Output the (x, y) coordinate of the center of the cell containing the given text.  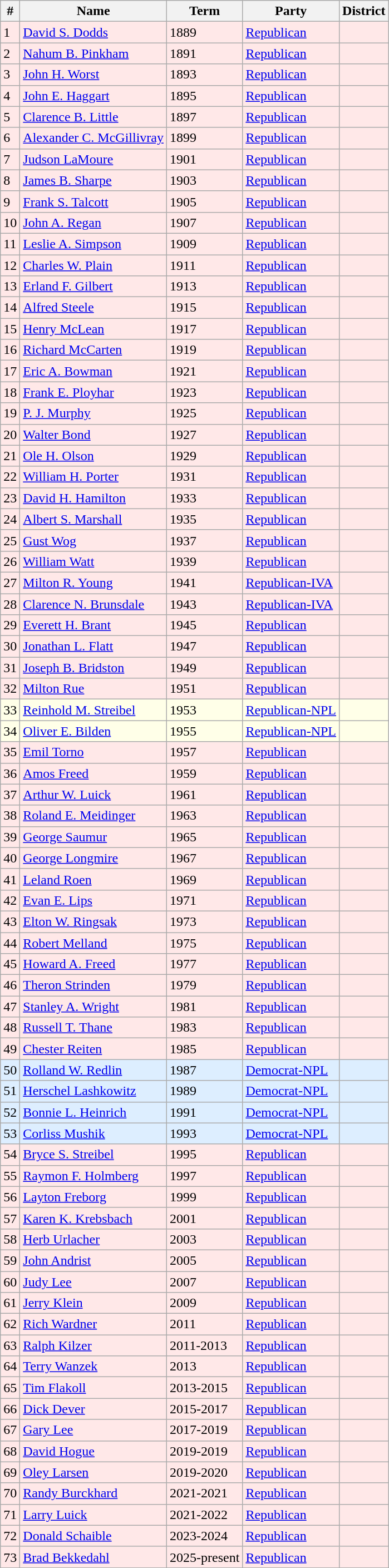
P. J. Murphy (93, 413)
William Watt (93, 561)
Terry Wanzek (93, 1367)
David Hogue (93, 1451)
44 (10, 943)
2005 (204, 1260)
7 (10, 159)
Henry McLean (93, 329)
18 (10, 392)
1971 (204, 900)
2021-2021 (204, 1493)
1927 (204, 435)
1965 (204, 837)
70 (10, 1493)
1915 (204, 308)
Gust Wog (93, 540)
2001 (204, 1218)
57 (10, 1218)
Nahum B. Pinkham (93, 53)
Raymon F. Holmberg (93, 1176)
1963 (204, 816)
Eric A. Bowman (93, 371)
36 (10, 773)
1973 (204, 921)
8 (10, 180)
David H. Hamilton (93, 498)
2025-present (204, 1557)
73 (10, 1557)
34 (10, 731)
Bonnie L. Heinrich (93, 1112)
1969 (204, 879)
Party (291, 11)
2021-2022 (204, 1515)
19 (10, 413)
2019-2020 (204, 1472)
43 (10, 921)
Arthur W. Luick (93, 795)
1891 (204, 53)
59 (10, 1260)
1991 (204, 1112)
William H. Porter (93, 477)
1917 (204, 329)
23 (10, 498)
11 (10, 244)
1899 (204, 138)
42 (10, 900)
Layton Freborg (93, 1197)
32 (10, 689)
20 (10, 435)
1923 (204, 392)
Stanley A. Wright (93, 1007)
62 (10, 1324)
33 (10, 710)
George Longmire (93, 858)
21 (10, 456)
Ralph Kilzer (93, 1345)
Jerry Klein (93, 1303)
17 (10, 371)
1919 (204, 350)
Alfred Steele (93, 308)
Milton R. Young (93, 583)
2017-2019 (204, 1430)
Emil Torno (93, 752)
31 (10, 668)
Frank S. Talcott (93, 201)
2019-2019 (204, 1451)
District (364, 11)
10 (10, 223)
1925 (204, 413)
Herb Urlacher (93, 1239)
1907 (204, 223)
2011-2013 (204, 1345)
30 (10, 647)
Ole H. Olson (93, 456)
1955 (204, 731)
1993 (204, 1133)
51 (10, 1091)
Gary Lee (93, 1430)
1959 (204, 773)
22 (10, 477)
2003 (204, 1239)
1931 (204, 477)
1957 (204, 752)
1953 (204, 710)
1921 (204, 371)
52 (10, 1112)
1889 (204, 32)
64 (10, 1367)
Roland E. Meidinger (93, 816)
1929 (204, 456)
1999 (204, 1197)
55 (10, 1176)
2015-2017 (204, 1409)
9 (10, 201)
Frank E. Ployhar (93, 392)
Albert S. Marshall (93, 519)
Elton W. Ringsak (93, 921)
37 (10, 795)
1949 (204, 668)
Chester Reiten (93, 1049)
39 (10, 837)
26 (10, 561)
1995 (204, 1155)
1909 (204, 244)
1 (10, 32)
48 (10, 1028)
50 (10, 1070)
5 (10, 117)
Rich Wardner (93, 1324)
1903 (204, 180)
1905 (204, 201)
27 (10, 583)
58 (10, 1239)
1989 (204, 1091)
68 (10, 1451)
4 (10, 96)
66 (10, 1409)
1897 (204, 117)
Brad Bekkedahl (93, 1557)
29 (10, 625)
1933 (204, 498)
John E. Haggart (93, 96)
1947 (204, 647)
1987 (204, 1070)
Theron Strinden (93, 985)
16 (10, 350)
2023-2024 (204, 1536)
47 (10, 1007)
14 (10, 308)
Tim Flakoll (93, 1388)
Alexander C. McGillivray (93, 138)
Evan E. Lips (93, 900)
2 (10, 53)
Joseph B. Bridston (93, 668)
38 (10, 816)
John H. Worst (93, 75)
1901 (204, 159)
1945 (204, 625)
Milton Rue (93, 689)
2013-2015 (204, 1388)
Rolland W. Redlin (93, 1070)
Dick Dever (93, 1409)
Charles W. Plain (93, 265)
2011 (204, 1324)
72 (10, 1536)
Herschel Lashkowitz (93, 1091)
George Saumur (93, 837)
John Andrist (93, 1260)
2009 (204, 1303)
Everett H. Brant (93, 625)
1893 (204, 75)
1913 (204, 287)
1983 (204, 1028)
1997 (204, 1176)
53 (10, 1133)
2013 (204, 1367)
1985 (204, 1049)
1895 (204, 96)
Judy Lee (93, 1281)
John A. Regan (93, 223)
61 (10, 1303)
65 (10, 1388)
Name (93, 11)
Reinhold M. Streibel (93, 710)
1981 (204, 1007)
1977 (204, 964)
1941 (204, 583)
Karen K. Krebsbach (93, 1218)
Corliss Mushik (93, 1133)
67 (10, 1430)
Robert Melland (93, 943)
3 (10, 75)
Oliver E. Bilden (93, 731)
Jonathan L. Flatt (93, 647)
Randy Burckhard (93, 1493)
Russell T. Thane (93, 1028)
46 (10, 985)
1979 (204, 985)
2007 (204, 1281)
James B. Sharpe (93, 180)
Clarence N. Brunsdale (93, 604)
1943 (204, 604)
60 (10, 1281)
David S. Dodds (93, 32)
71 (10, 1515)
Walter Bond (93, 435)
1975 (204, 943)
Richard McCarten (93, 350)
1967 (204, 858)
Term (204, 11)
1961 (204, 795)
1951 (204, 689)
35 (10, 752)
Leland Roen (93, 879)
1939 (204, 561)
1911 (204, 265)
Erland F. Gilbert (93, 287)
1937 (204, 540)
Bryce S. Streibel (93, 1155)
13 (10, 287)
63 (10, 1345)
69 (10, 1472)
# (10, 11)
6 (10, 138)
Donald Schaible (93, 1536)
25 (10, 540)
15 (10, 329)
Howard A. Freed (93, 964)
Leslie A. Simpson (93, 244)
Larry Luick (93, 1515)
Oley Larsen (93, 1472)
24 (10, 519)
Amos Freed (93, 773)
49 (10, 1049)
Clarence B. Little (93, 117)
12 (10, 265)
28 (10, 604)
54 (10, 1155)
1935 (204, 519)
41 (10, 879)
40 (10, 858)
Judson LaMoure (93, 159)
45 (10, 964)
56 (10, 1197)
